Locate the cell with the specified text and output its (x, y) center coordinate. 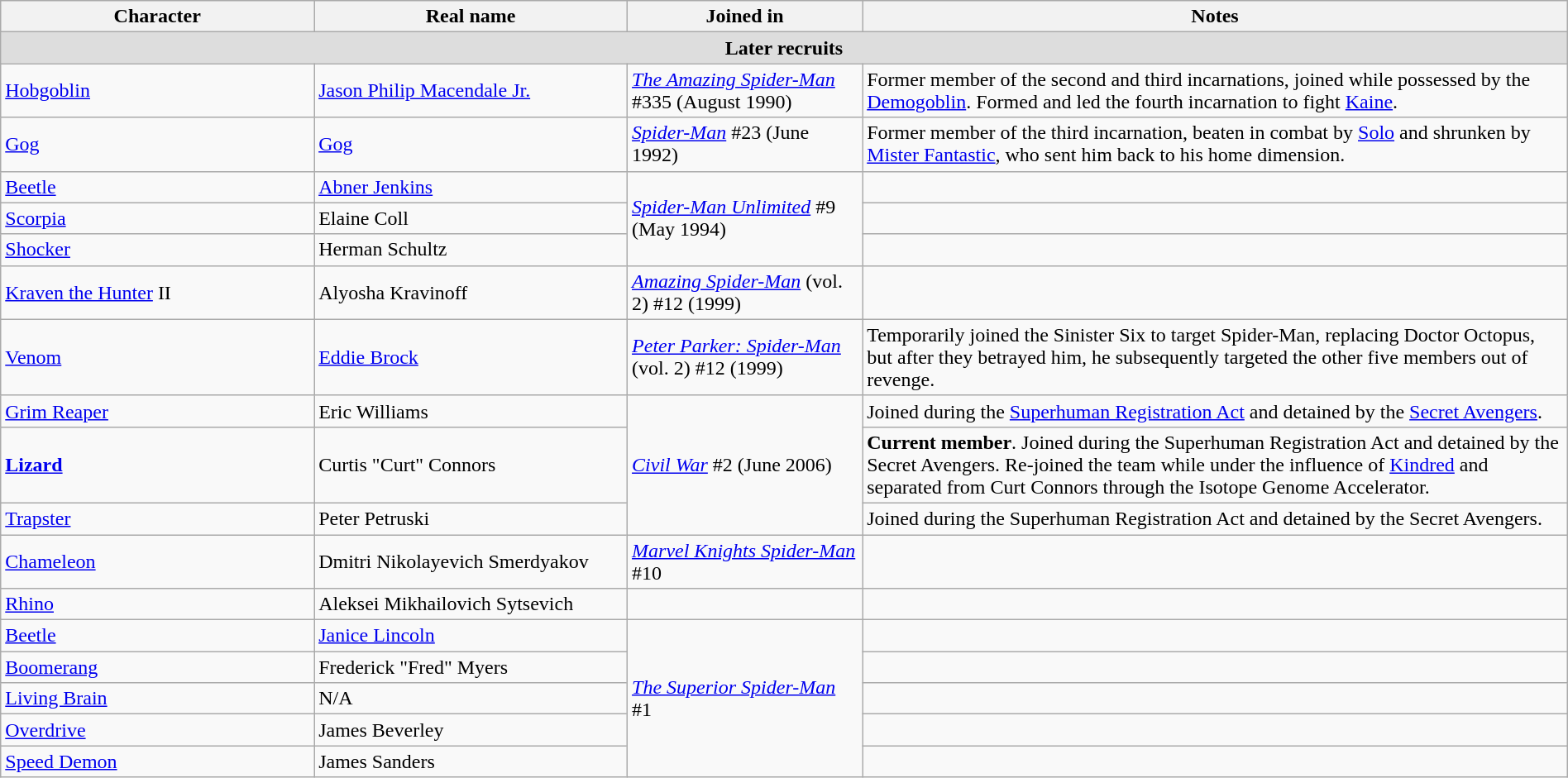
Civil War #2 (June 2006) (745, 465)
Eddie Brock (471, 357)
Former member of the second and third incarnations, joined while possessed by the Demogoblin. Formed and led the fourth incarnation to fight Kaine. (1216, 91)
The Amazing Spider-Man #335 (August 1990) (745, 91)
Peter Parker: Spider-Man (vol. 2) #12 (1999) (745, 357)
Speed Demon (157, 761)
Scorpia (157, 218)
N/A (471, 699)
Peter Petruski (471, 518)
Real name (471, 17)
Herman Schultz (471, 250)
Living Brain (157, 699)
Spider-Man #23 (June 1992) (745, 144)
Overdrive (157, 730)
Abner Jenkins (471, 187)
Shocker (157, 250)
Dmitri Nikolayevich Smerdyakov (471, 561)
Amazing Spider-Man (vol. 2) #12 (1999) (745, 293)
Character (157, 17)
Alyosha Kravinoff (471, 293)
Janice Lincoln (471, 636)
Lizard (157, 465)
Curtis "Curt" Connors (471, 465)
Spider-Man Unlimited #9(May 1994) (745, 218)
Jason Philip Macendale Jr. (471, 91)
Venom (157, 357)
Grim Reaper (157, 411)
Later recruits (784, 48)
The Superior Spider-Man #1 (745, 699)
James Beverley (471, 730)
Hobgoblin (157, 91)
Notes (1216, 17)
James Sanders (471, 761)
Marvel Knights Spider-Man #10 (745, 561)
Former member of the third incarnation, beaten in combat by Solo and shrunken by Mister Fantastic, who sent him back to his home dimension. (1216, 144)
Frederick "Fred" Myers (471, 667)
Joined in (745, 17)
Boomerang (157, 667)
Elaine Coll (471, 218)
Aleksei Mikhailovich Sytsevich (471, 604)
Kraven the Hunter II (157, 293)
Eric Williams (471, 411)
Rhino (157, 604)
Trapster (157, 518)
Chameleon (157, 561)
